Output the [X, Y] coordinate of the center of the cell containing the given text.  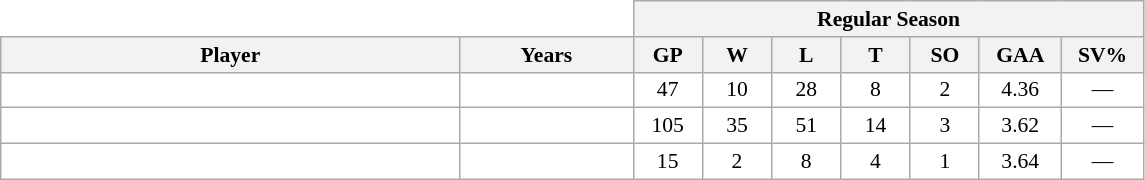
SV% [1102, 55]
105 [668, 126]
15 [668, 162]
3.62 [1020, 126]
W [736, 55]
51 [806, 126]
35 [736, 126]
T [876, 55]
4.36 [1020, 90]
Regular Season [888, 19]
10 [736, 90]
47 [668, 90]
Player [230, 55]
GP [668, 55]
1 [944, 162]
3.64 [1020, 162]
SO [944, 55]
3 [944, 126]
14 [876, 126]
Years [546, 55]
L [806, 55]
4 [876, 162]
GAA [1020, 55]
28 [806, 90]
